Extract the [X, Y] coordinate from the center of the cell holding the provided text.  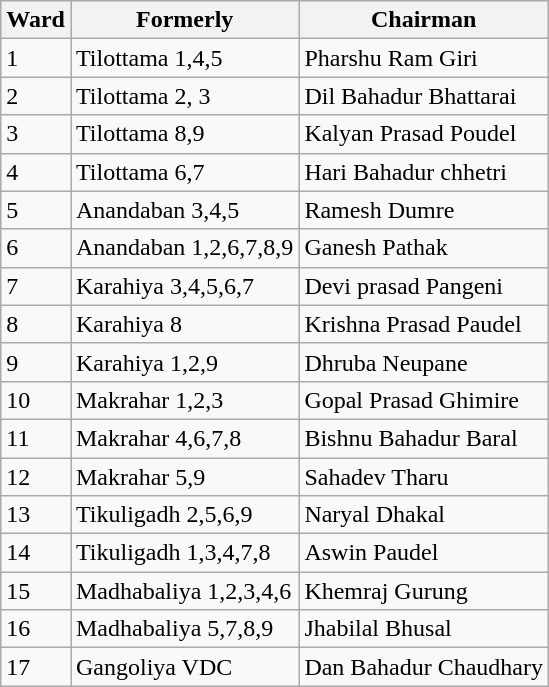
5 [36, 210]
16 [36, 629]
Devi prasad Pangeni [424, 286]
3 [36, 134]
Formerly [184, 20]
Tilottama 6,7 [184, 172]
Karahiya 1,2,9 [184, 362]
4 [36, 172]
Jhabilal Bhusal [424, 629]
Makrahar 1,2,3 [184, 400]
Krishna Prasad Paudel [424, 324]
15 [36, 591]
Khemraj Gurung [424, 591]
Karahiya 3,4,5,6,7 [184, 286]
Madhabaliya 1,2,3,4,6 [184, 591]
Anandaban 1,2,6,7,8,9 [184, 248]
Tilottama 1,4,5 [184, 58]
Aswin Paudel [424, 553]
Dil Bahadur Bhattarai [424, 96]
Madhabaliya 5,7,8,9 [184, 629]
Kalyan Prasad Poudel [424, 134]
13 [36, 515]
Ward [36, 20]
Tilottama 2, 3 [184, 96]
Dan Bahadur Chaudhary [424, 667]
Bishnu Bahadur Baral [424, 438]
Chairman [424, 20]
Naryal Dhakal [424, 515]
1 [36, 58]
Tikuligadh 2,5,6,9 [184, 515]
Anandaban 3,4,5 [184, 210]
8 [36, 324]
2 [36, 96]
7 [36, 286]
14 [36, 553]
Makrahar 4,6,7,8 [184, 438]
Tilottama 8,9 [184, 134]
Gopal Prasad Ghimire [424, 400]
9 [36, 362]
Tikuligadh 1,3,4,7,8 [184, 553]
Ganesh Pathak [424, 248]
Makrahar 5,9 [184, 477]
10 [36, 400]
17 [36, 667]
Karahiya 8 [184, 324]
12 [36, 477]
Pharshu Ram Giri [424, 58]
Gangoliya VDC [184, 667]
Hari Bahadur chhetri [424, 172]
Ramesh Dumre [424, 210]
6 [36, 248]
Dhruba Neupane [424, 362]
Sahadev Tharu [424, 477]
11 [36, 438]
